Find where the given text appears and provide that cell's center as [x, y] coordinate. 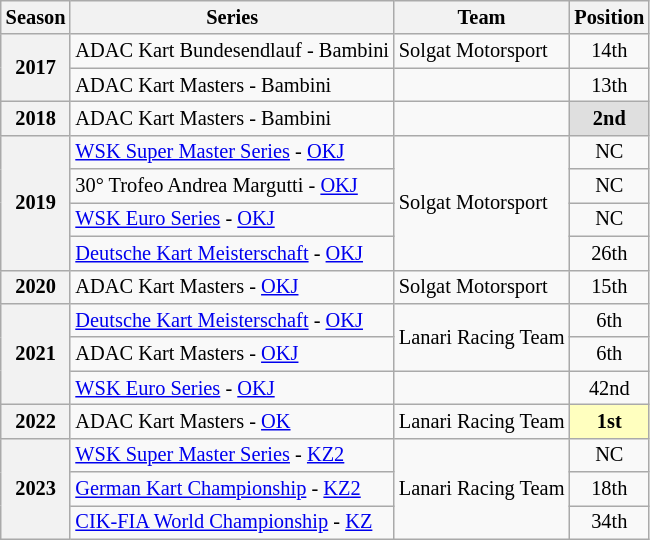
2019 [36, 202]
18th [609, 489]
1st [609, 421]
Series [232, 17]
2018 [36, 118]
2020 [36, 287]
30° Trofeo Andrea Margutti - OKJ [232, 186]
2023 [36, 488]
2021 [36, 354]
German Kart Championship - KZ2 [232, 489]
ADAC Kart Masters - OK [232, 421]
Position [609, 17]
2017 [36, 68]
WSK Super Master Series - OKJ [232, 152]
26th [609, 253]
34th [609, 522]
2022 [36, 421]
WSK Super Master Series - KZ2 [232, 455]
Season [36, 17]
13th [609, 85]
15th [609, 287]
42nd [609, 388]
CIK-FIA World Championship - KZ [232, 522]
14th [609, 51]
Team [482, 17]
ADAC Kart Bundesendlauf - Bambini [232, 51]
2nd [609, 118]
